Provide the (x, y) coordinate of the cell's center where the given text is located.  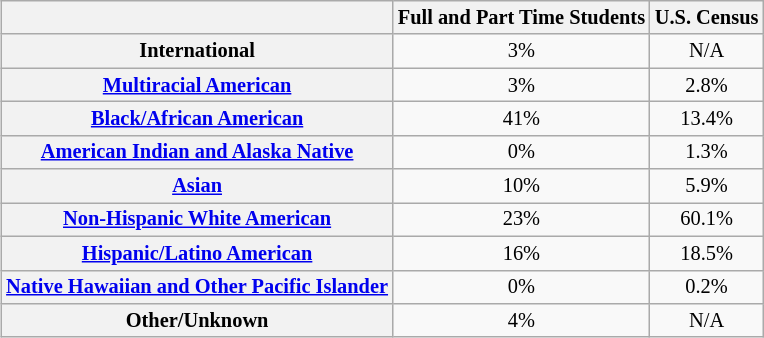
U.S. Census (706, 18)
Non-Hispanic White American (197, 220)
18.5% (706, 253)
4% (522, 321)
Native Hawaiian and Other Pacific Islander (197, 287)
Full and Part Time Students (522, 18)
16% (522, 253)
13.4% (706, 119)
41% (522, 119)
5.9% (706, 186)
Black/African American (197, 119)
Hispanic/Latino American (197, 253)
10% (522, 186)
Other/Unknown (197, 321)
1.3% (706, 152)
International (197, 51)
23% (522, 220)
60.1% (706, 220)
Asian (197, 186)
Multiracial American (197, 85)
American Indian and Alaska Native (197, 152)
0.2% (706, 287)
2.8% (706, 85)
